Determine the (X, Y) coordinate at the center of the cell enclosing the given text.  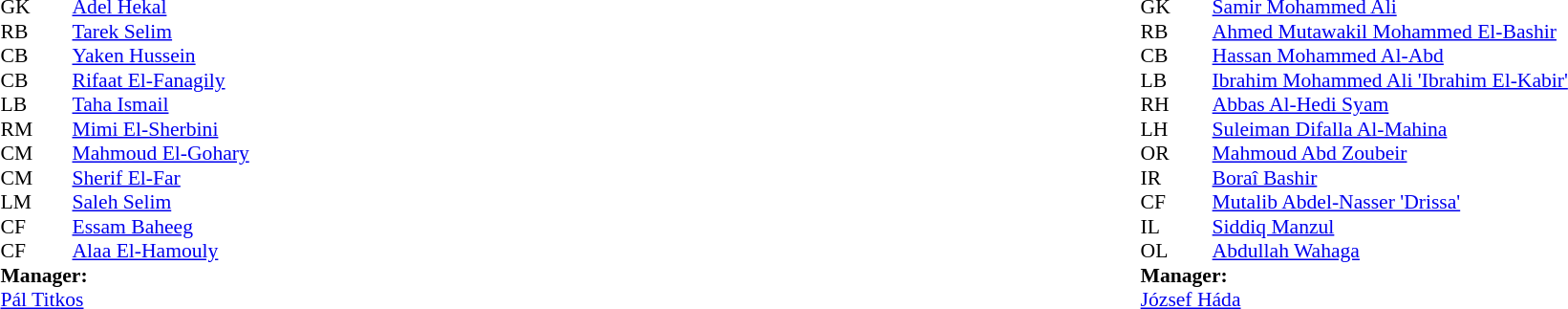
OL (1159, 252)
Hassan Mohammed Al-Abd (1390, 56)
Abbas Al-Hedi Syam (1390, 104)
Sherif El-Far (161, 178)
RM (18, 129)
Yaken Hussein (161, 56)
Tarek Selim (161, 32)
Mutalib Abdel-Nasser 'Drissa' (1390, 202)
RH (1159, 104)
IR (1159, 178)
IL (1159, 227)
LM (18, 202)
Ahmed Mutawakil Mohammed El-Bashir (1390, 32)
Rifaat El-Fanagily (161, 80)
Abdullah Wahaga (1390, 252)
Alaa El-Hamouly (161, 252)
Mahmoud Abd Zoubeir (1390, 154)
Saleh Selim (161, 202)
Suleiman Difalla Al-Mahina (1390, 129)
Siddiq Manzul (1390, 227)
Essam Baheeg (161, 227)
Taha Ismail (161, 104)
Boraî Bashir (1390, 178)
Ibrahim Mohammed Ali 'Ibrahim El-Kabir' (1390, 80)
LH (1159, 129)
Mahmoud El-Gohary (161, 154)
OR (1159, 154)
Mimi El-Sherbini (161, 129)
